Detect which cell encompasses the target text, then output its (X, Y) center coordinate. 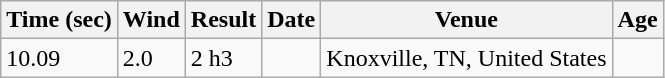
2.0 (151, 58)
Result (223, 20)
Date (292, 20)
Knoxville, TN, United States (466, 58)
Wind (151, 20)
Venue (466, 20)
2 h3 (223, 58)
Age (638, 20)
10.09 (60, 58)
Time (sec) (60, 20)
